For the text-containing cell, return its midpoint in (x, y) coordinate format. 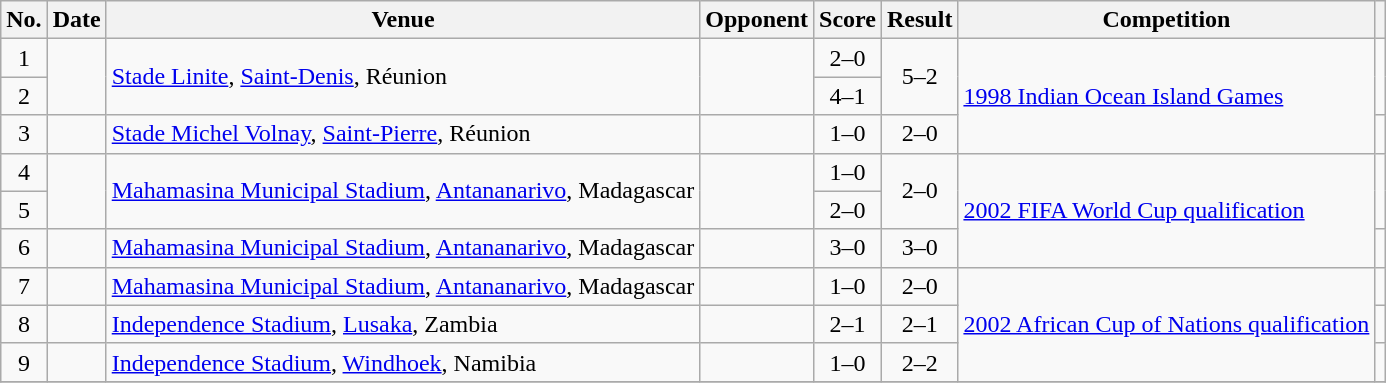
Venue (403, 20)
Independence Stadium, Lusaka, Zambia (403, 324)
5 (24, 210)
9 (24, 362)
Result (920, 20)
4 (24, 172)
Opponent (757, 20)
2002 African Cup of Nations qualification (1166, 324)
Date (76, 20)
1998 Indian Ocean Island Games (1166, 96)
6 (24, 248)
1 (24, 58)
2 (24, 96)
7 (24, 286)
5–2 (920, 77)
4–1 (848, 96)
8 (24, 324)
3 (24, 134)
Score (848, 20)
Stade Linite, Saint-Denis, Réunion (403, 77)
Stade Michel Volnay, Saint-Pierre, Réunion (403, 134)
2–2 (920, 362)
Competition (1166, 20)
Independence Stadium, Windhoek, Namibia (403, 362)
No. (24, 20)
2002 FIFA World Cup qualification (1166, 210)
